Search for the cell housing the specified text and yield its (X, Y) center coordinate. 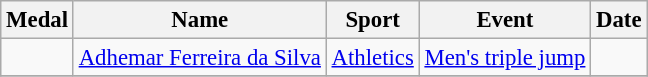
Name (200, 20)
Event (505, 20)
Date (619, 20)
Medal (38, 20)
Sport (372, 20)
Men's triple jump (505, 58)
Adhemar Ferreira da Silva (200, 58)
Athletics (372, 58)
